Provide the [X, Y] coordinate of the cell's center where the given text is located.  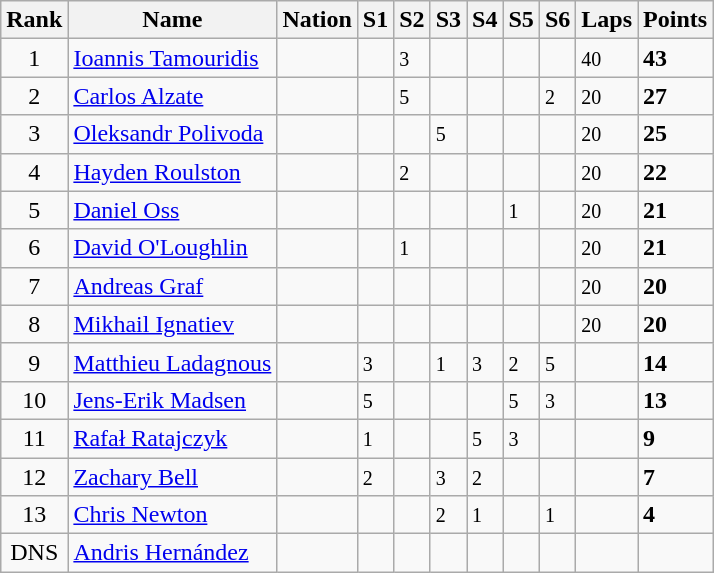
Chris Newton [172, 515]
Andreas Graf [172, 286]
Name [172, 20]
43 [676, 58]
12 [34, 477]
Points [676, 20]
8 [34, 324]
S4 [485, 20]
S1 [375, 20]
6 [34, 248]
Hayden Roulston [172, 172]
Mikhail Ignatiev [172, 324]
27 [676, 96]
Ioannis Tamouridis [172, 58]
S3 [448, 20]
Zachary Bell [172, 477]
Laps [607, 20]
S5 [521, 20]
Daniel Oss [172, 210]
22 [676, 172]
Jens-Erik Madsen [172, 400]
Nation [317, 20]
10 [34, 400]
25 [676, 134]
Matthieu Ladagnous [172, 362]
DNS [34, 553]
Oleksandr Polivoda [172, 134]
Andris Hernández [172, 553]
14 [676, 362]
Rafał Ratajczyk [172, 438]
S6 [557, 20]
Rank [34, 20]
11 [34, 438]
David O'Loughlin [172, 248]
40 [607, 58]
S2 [412, 20]
Carlos Alzate [172, 96]
